Search for the cell housing the specified text and yield its [X, Y] center coordinate. 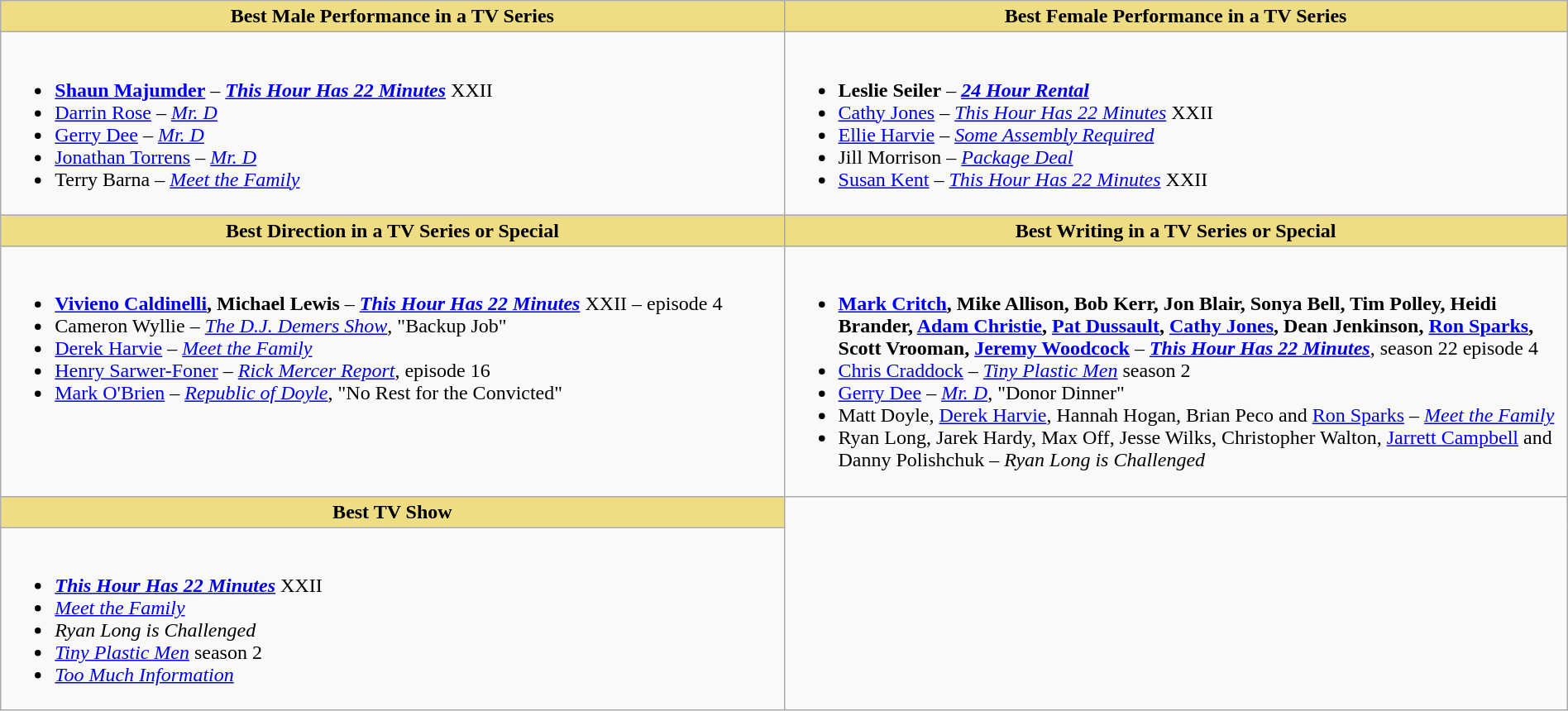
Shaun Majumder – This Hour Has 22 Minutes XXIIDarrin Rose – Mr. DGerry Dee – Mr. DJonathan Torrens – Mr. DTerry Barna – Meet the Family [392, 124]
This Hour Has 22 Minutes XXIIMeet the FamilyRyan Long is ChallengedTiny Plastic Men season 2Too Much Information [392, 618]
Best Male Performance in a TV Series [392, 17]
Best Female Performance in a TV Series [1176, 17]
Best Direction in a TV Series or Special [392, 231]
Best Writing in a TV Series or Special [1176, 231]
Best TV Show [392, 512]
